Search for the cell housing the specified text and yield its (X, Y) center coordinate. 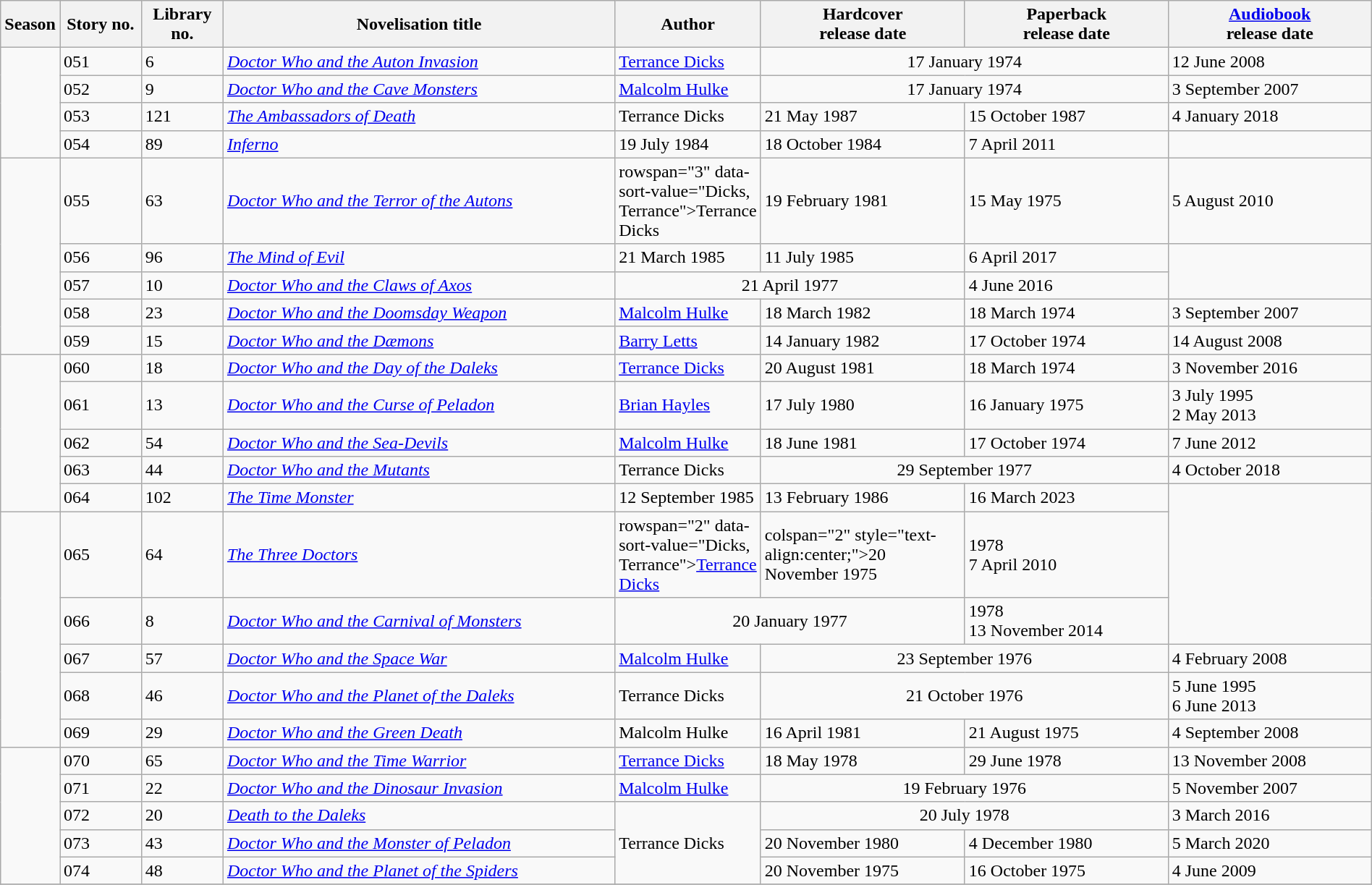
3 March 2016 (1269, 816)
8 (182, 621)
070 (100, 761)
14 August 2008 (1269, 340)
Doctor Who and the Claws of Axos (418, 285)
067 (100, 659)
Brian Hayles (688, 405)
6 (182, 62)
4 June 2016 (1067, 285)
Novelisation title (418, 25)
15 October 1987 (1067, 117)
Doctor Who and the Cave Monsters (418, 89)
19 July 1984 (688, 144)
The Mind of Evil (418, 258)
7 April 2011 (1067, 144)
Doctor Who and the Doomsday Weapon (418, 313)
4 December 1980 (1067, 843)
22 (182, 788)
5 August 2010 (1269, 201)
073 (100, 843)
4 February 2008 (1269, 659)
Paperback release date (1067, 25)
054 (100, 144)
16 October 1975 (1067, 871)
13 February 1986 (863, 498)
96 (182, 258)
20 November 1975 (863, 871)
18 June 1981 (863, 442)
071 (100, 788)
061 (100, 405)
rowspan="2" data-sort-value="Dicks, Terrance">Terrance Dicks (688, 554)
46 (182, 696)
17 July 1980 (863, 405)
056 (100, 258)
19 February 1976 (964, 788)
29 September 1977 (964, 470)
colspan="2" style="text-align:center;">20 November 1975 (863, 554)
055 (100, 201)
Doctor Who and the Day of the Daleks (418, 368)
Doctor Who and the Planet of the Spiders (418, 871)
18 May 1978 (863, 761)
Barry Letts (688, 340)
4 September 2008 (1269, 733)
053 (100, 117)
The Time Monster (418, 498)
18 March 1982 (863, 313)
20 (182, 816)
89 (182, 144)
063 (100, 470)
051 (100, 62)
12 September 1985 (688, 498)
20 August 1981 (863, 368)
5 March 2020 (1269, 843)
7 June 2012 (1269, 442)
Doctor Who and the Mutants (418, 470)
4 June 2009 (1269, 871)
13 November 2008 (1269, 761)
21 October 1976 (964, 696)
Author (688, 25)
065 (100, 554)
069 (100, 733)
Doctor Who and the Space War (418, 659)
Doctor Who and the Green Death (418, 733)
13 (182, 405)
The Three Doctors (418, 554)
21 April 1977 (790, 285)
074 (100, 871)
060 (100, 368)
20 November 1980 (863, 843)
18 October 1984 (863, 144)
3 July 1995 2 May 2013 (1269, 405)
16 January 1975 (1067, 405)
20 January 1977 (790, 621)
21 August 1975 (1067, 733)
11 July 1985 (863, 258)
Doctor Who and the Dinosaur Invasion (418, 788)
64 (182, 554)
Story no. (100, 25)
068 (100, 696)
29 June 1978 (1067, 761)
65 (182, 761)
4 October 2018 (1269, 470)
20 July 1978 (964, 816)
Doctor Who and the Dæmons (418, 340)
5 June 1995 6 June 2013 (1269, 696)
062 (100, 442)
121 (182, 117)
Doctor Who and the Terror of the Autons (418, 201)
29 (182, 733)
059 (100, 340)
4 January 2018 (1269, 117)
12 June 2008 (1269, 62)
Doctor Who and the Planet of the Daleks (418, 696)
44 (182, 470)
072 (100, 816)
10 (182, 285)
Hardcover release date (863, 25)
The Ambassadors of Death (418, 117)
16 March 2023 (1067, 498)
rowspan="3" data-sort-value="Dicks, Terrance">Terrance Dicks (688, 201)
57 (182, 659)
Library no. (182, 25)
1978 13 November 2014 (1067, 621)
Doctor Who and the Monster of Peladon (418, 843)
21 May 1987 (863, 117)
Doctor Who and the Carnival of Monsters (418, 621)
052 (100, 89)
63 (182, 201)
Audiobook release date (1269, 25)
23 September 1976 (964, 659)
23 (182, 313)
102 (182, 498)
18 (182, 368)
058 (100, 313)
16 April 1981 (863, 733)
3 November 2016 (1269, 368)
6 April 2017 (1067, 258)
15 (182, 340)
19 February 1981 (863, 201)
1978 7 April 2010 (1067, 554)
Doctor Who and the Time Warrior (418, 761)
Season (30, 25)
9 (182, 89)
Doctor Who and the Auton Invasion (418, 62)
5 November 2007 (1269, 788)
066 (100, 621)
Doctor Who and the Curse of Peladon (418, 405)
54 (182, 442)
Doctor Who and the Sea-Devils (418, 442)
48 (182, 871)
14 January 1982 (863, 340)
43 (182, 843)
Inferno (418, 144)
064 (100, 498)
057 (100, 285)
Death to the Daleks (418, 816)
15 May 1975 (1067, 201)
21 March 1985 (688, 258)
